Search for the cell housing the specified text and yield its (x, y) center coordinate. 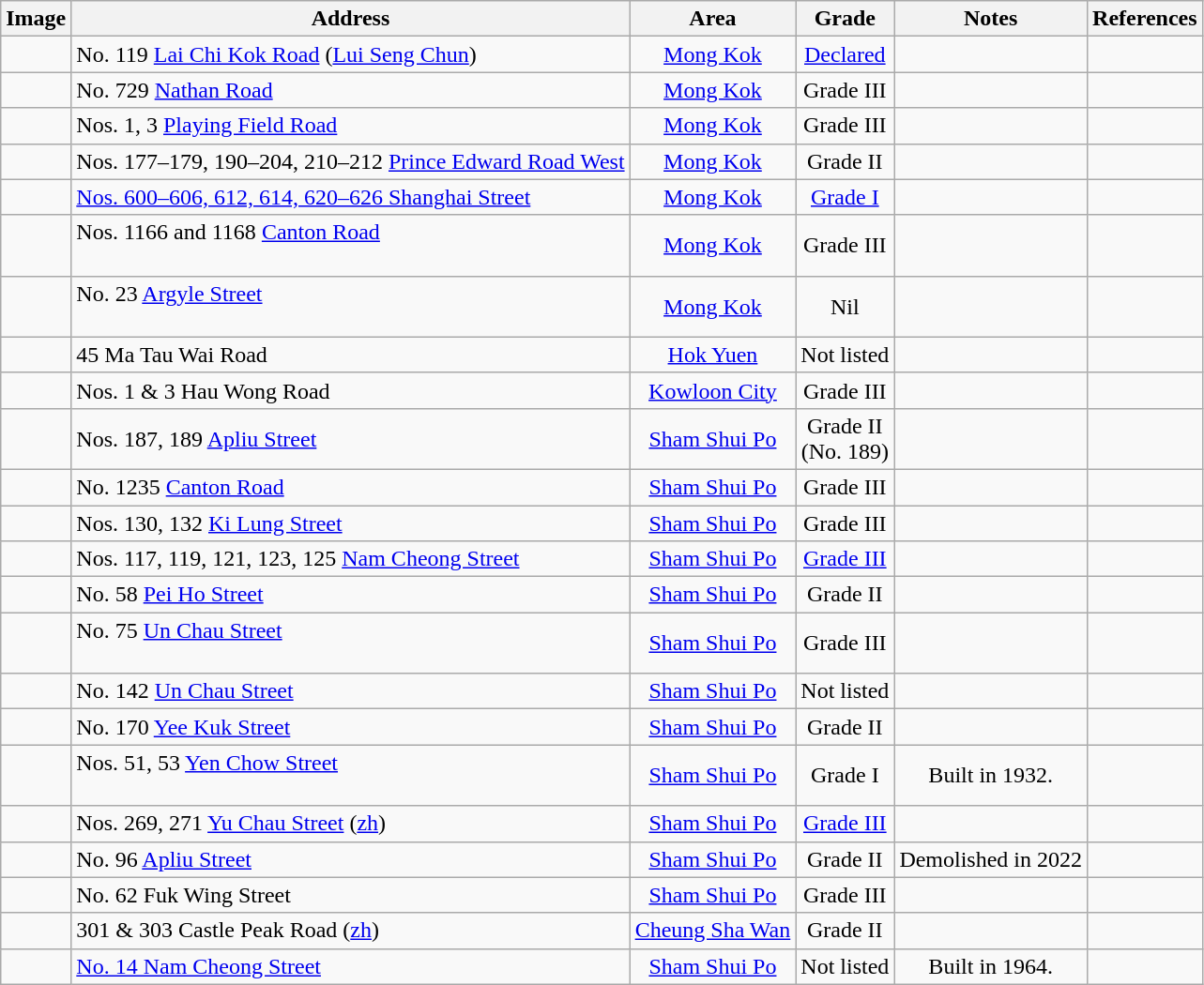
References (1145, 19)
No. 119 Lai Chi Kok Road (Lui Seng Chun) (351, 54)
No. 58 Pei Ho Street (351, 595)
Address (351, 19)
Grade II(No. 189) (845, 439)
Cheung Sha Wan (713, 931)
Grade (845, 19)
Nos. 177–179, 190–204, 210–212 Prince Edward Road West (351, 161)
Nos. 269, 271 Yu Chau Street (zh) (351, 824)
No. 96 Apliu Street (351, 859)
Nos. 117, 119, 121, 123, 125 Nam Cheong Street (351, 559)
Area (713, 19)
Nos. 130, 132 Ki Lung Street (351, 523)
Image (36, 19)
Notes (991, 19)
No. 62 Fuk Wing Street (351, 895)
Nil (845, 306)
No. 23 Argyle Street (351, 306)
Built in 1964. (991, 966)
Nos. 187, 189 Apliu Street (351, 439)
301 & 303 Castle Peak Road (zh) (351, 931)
45 Ma Tau Wai Road (351, 355)
No. 75 Un Chau Street (351, 644)
Nos. 1 & 3 Hau Wong Road (351, 390)
Nos. 600–606, 612, 614, 620–626 Shanghai Street (351, 197)
Kowloon City (713, 390)
No. 170 Yee Kuk Street (351, 727)
Demolished in 2022 (991, 859)
Hok Yuen (713, 355)
No. 14 Nam Cheong Street (351, 966)
Nos. 1166 and 1168 Canton Road (351, 246)
No. 142 Un Chau Street (351, 691)
Declared (845, 54)
Built in 1932. (991, 775)
No. 1235 Canton Road (351, 487)
Nos. 51, 53 Yen Chow Street (351, 775)
Nos. 1, 3 Playing Field Road (351, 126)
No. 729 Nathan Road (351, 90)
